Detect which cell encompasses the target text, then output its [X, Y] center coordinate. 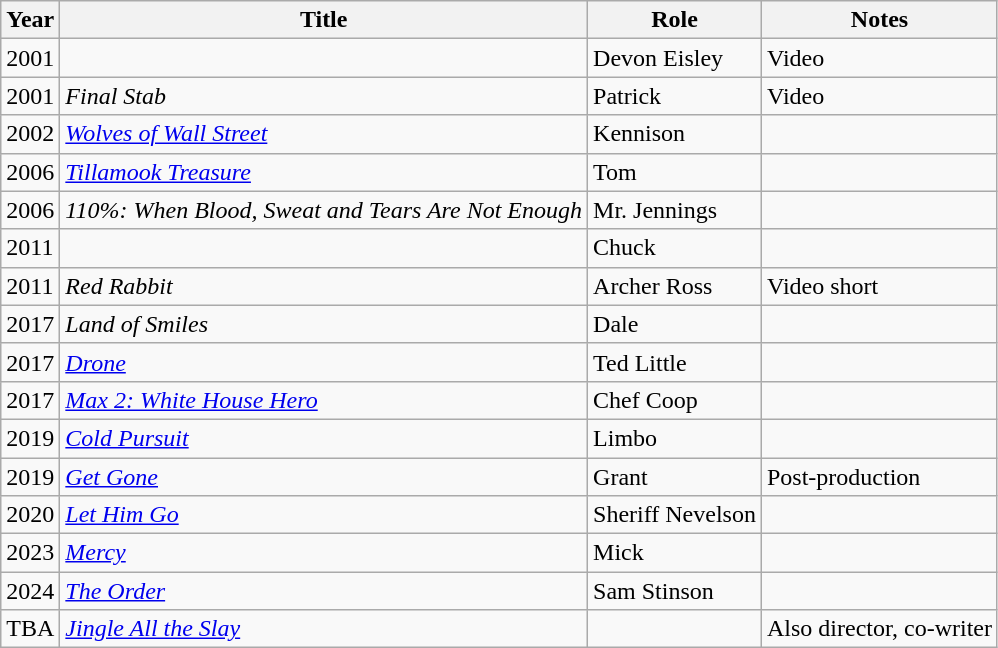
Mercy [324, 553]
Video short [879, 286]
Devon Eisley [675, 58]
Red Rabbit [324, 286]
Post-production [879, 477]
Dale [675, 324]
Get Gone [324, 477]
Tillamook Treasure [324, 172]
Archer Ross [675, 286]
2024 [30, 591]
Let Him Go [324, 515]
Patrick [675, 96]
Chef Coop [675, 400]
Chuck [675, 248]
2002 [30, 134]
Drone [324, 362]
Role [675, 20]
Mr. Jennings [675, 210]
Ted Little [675, 362]
Land of Smiles [324, 324]
Jingle All the Slay [324, 629]
The Order [324, 591]
Title [324, 20]
2023 [30, 553]
Mick [675, 553]
TBA [30, 629]
Final Stab [324, 96]
Also director, co-writer [879, 629]
Limbo [675, 438]
Sam Stinson [675, 591]
Wolves of Wall Street [324, 134]
Notes [879, 20]
110%: When Blood, Sweat and Tears Are Not Enough [324, 210]
Kennison [675, 134]
2020 [30, 515]
Max 2: White House Hero [324, 400]
Cold Pursuit [324, 438]
Sheriff Nevelson [675, 515]
Tom [675, 172]
Grant [675, 477]
Year [30, 20]
